Search for the cell housing the specified text and yield its (X, Y) center coordinate. 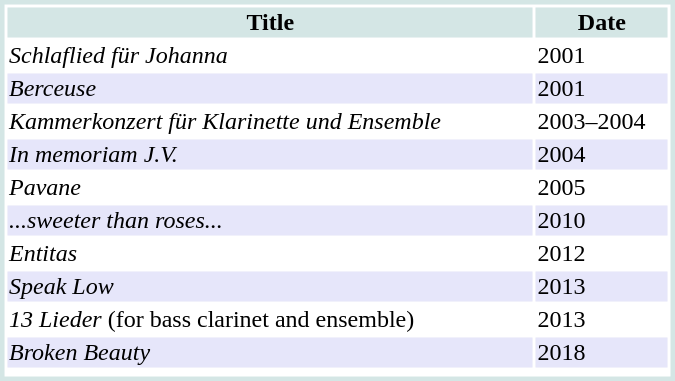
Date (602, 23)
...sweeter than roses... (271, 221)
Broken Beauty (271, 353)
2005 (602, 187)
2018 (602, 353)
Schlaflied für Johanna (271, 55)
Speak Low (271, 287)
Title (271, 23)
2003–2004 (602, 121)
13 Lieder (for bass clarinet and ensemble) (271, 319)
2004 (602, 155)
2012 (602, 253)
2010 (602, 221)
In memoriam J.V. (271, 155)
Berceuse (271, 89)
Kammerkonzert für Klarinette und Ensemble (271, 121)
Entitas (271, 253)
Pavane (271, 187)
